Pinpoint the cell where the given text exists, returning its (X, Y) midpoint coordinate. 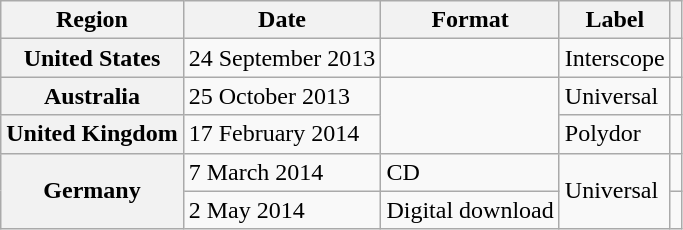
Label (614, 20)
CD (470, 172)
Interscope (614, 58)
Polydor (614, 134)
17 February 2014 (282, 134)
Australia (92, 96)
United Kingdom (92, 134)
7 March 2014 (282, 172)
Date (282, 20)
Digital download (470, 210)
2 May 2014 (282, 210)
25 October 2013 (282, 96)
24 September 2013 (282, 58)
Region (92, 20)
Format (470, 20)
United States (92, 58)
Germany (92, 191)
